Return (X, Y) of the center of cell containing provided text 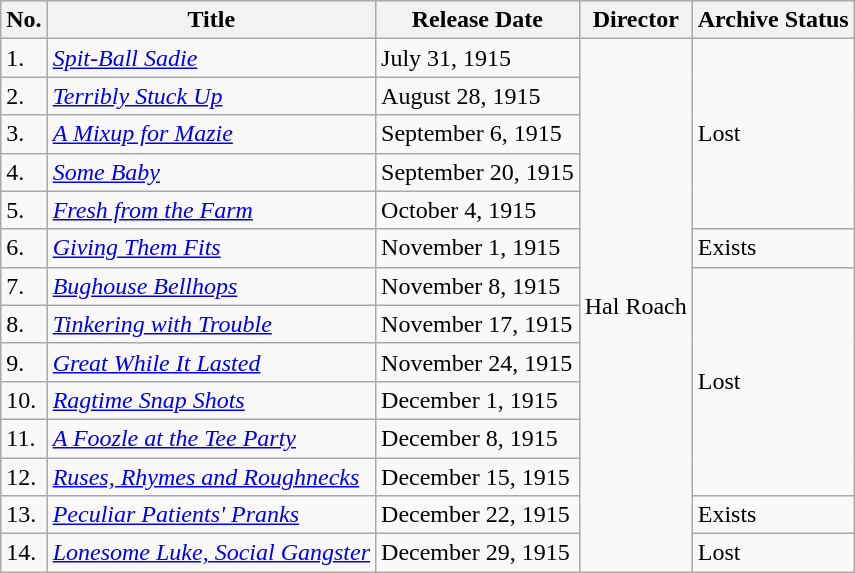
November 24, 1915 (478, 362)
July 31, 1915 (478, 58)
Archive Status (773, 20)
A Foozle at the Tee Party (211, 438)
Tinkering with Trouble (211, 324)
11. (24, 438)
Title (211, 20)
Fresh from the Farm (211, 210)
10. (24, 400)
14. (24, 553)
Lonesome Luke, Social Gangster (211, 553)
Director (636, 20)
December 15, 1915 (478, 477)
Ragtime Snap Shots (211, 400)
8. (24, 324)
November 17, 1915 (478, 324)
7. (24, 286)
Some Baby (211, 172)
Great While It Lasted (211, 362)
12. (24, 477)
December 1, 1915 (478, 400)
1. (24, 58)
Release Date (478, 20)
3. (24, 134)
September 20, 1915 (478, 172)
2. (24, 96)
Peculiar Patients' Pranks (211, 515)
Bughouse Bellhops (211, 286)
No. (24, 20)
4. (24, 172)
A Mixup for Mazie (211, 134)
Spit-Ball Sadie (211, 58)
13. (24, 515)
6. (24, 248)
9. (24, 362)
Giving Them Fits (211, 248)
5. (24, 210)
December 8, 1915 (478, 438)
December 22, 1915 (478, 515)
November 8, 1915 (478, 286)
December 29, 1915 (478, 553)
October 4, 1915 (478, 210)
Terribly Stuck Up (211, 96)
Hal Roach (636, 306)
September 6, 1915 (478, 134)
November 1, 1915 (478, 248)
August 28, 1915 (478, 96)
Ruses, Rhymes and Roughnecks (211, 477)
